Find where the given text appears and provide that cell's center as (X, Y) coordinate. 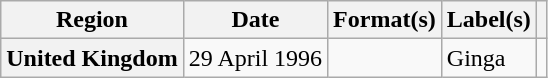
29 April 1996 (255, 58)
Date (255, 20)
United Kingdom (92, 58)
Region (92, 20)
Format(s) (385, 20)
Ginga (488, 58)
Label(s) (488, 20)
